From the cell containing the given text, extract its center point as (x, y) coordinate. 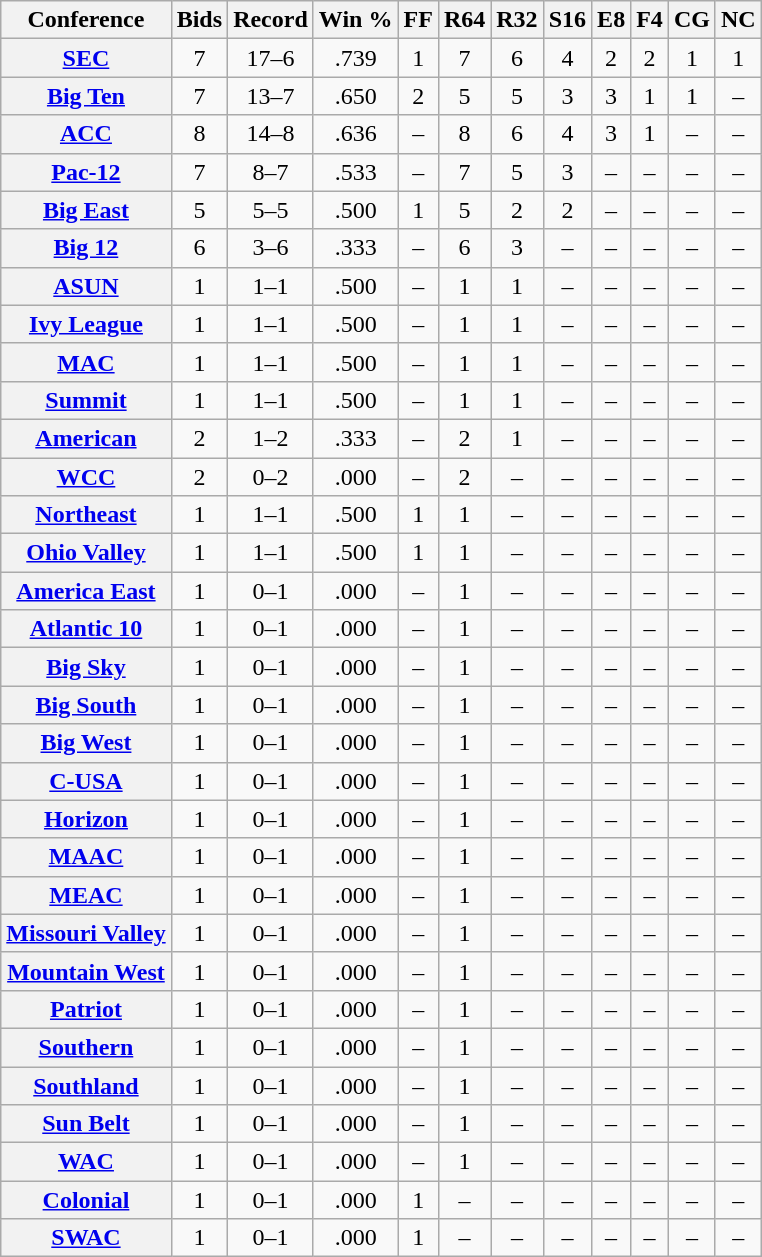
MEAC (86, 895)
SWAC (86, 1238)
.533 (356, 172)
R64 (464, 20)
CG (692, 20)
3–6 (271, 248)
Record (271, 20)
S16 (567, 20)
Patriot (86, 1009)
E8 (612, 20)
MAC (86, 362)
SEC (86, 58)
Big Ten (86, 96)
Ohio Valley (86, 553)
Big East (86, 210)
Big Sky (86, 667)
.739 (356, 58)
American (86, 438)
Sun Belt (86, 1124)
ACC (86, 134)
WCC (86, 477)
5–5 (271, 210)
FF (418, 20)
Horizon (86, 819)
MAAC (86, 857)
Northeast (86, 515)
Colonial (86, 1200)
8–7 (271, 172)
Big 12 (86, 248)
Win % (356, 20)
Mountain West (86, 971)
NC (738, 20)
Big West (86, 743)
1–2 (271, 438)
0–2 (271, 477)
C-USA (86, 781)
Bids (199, 20)
Conference (86, 20)
Atlantic 10 (86, 629)
Southern (86, 1047)
F4 (650, 20)
WAC (86, 1162)
ASUN (86, 286)
Pac-12 (86, 172)
Big South (86, 705)
17–6 (271, 58)
.636 (356, 134)
.650 (356, 96)
America East (86, 591)
13–7 (271, 96)
14–8 (271, 134)
Ivy League (86, 324)
Southland (86, 1085)
R32 (517, 20)
Summit (86, 400)
Missouri Valley (86, 933)
